Identify which cell holds the provided text, then report its (x, y) central coordinate. 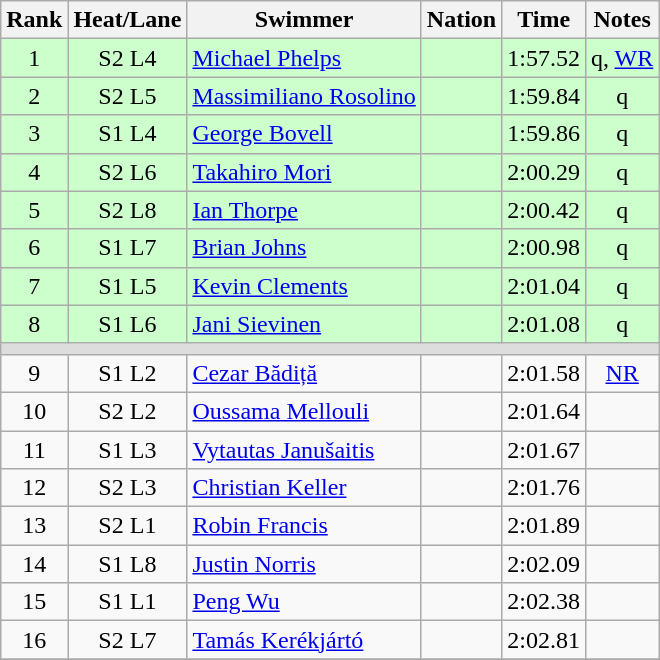
1 (34, 58)
2:00.98 (544, 248)
S1 L3 (128, 449)
1:59.86 (544, 134)
14 (34, 564)
S2 L7 (128, 640)
S1 L4 (128, 134)
1:57.52 (544, 58)
NR (622, 373)
2:02.09 (544, 564)
q, WR (622, 58)
10 (34, 411)
Jani Sievinen (304, 324)
S2 L2 (128, 411)
Nation (461, 20)
9 (34, 373)
1:59.84 (544, 96)
Massimiliano Rosolino (304, 96)
6 (34, 248)
3 (34, 134)
S1 L6 (128, 324)
2:01.64 (544, 411)
Cezar Bădiță (304, 373)
Justin Norris (304, 564)
2:02.81 (544, 640)
11 (34, 449)
8 (34, 324)
2:00.42 (544, 210)
12 (34, 488)
Time (544, 20)
S1 L2 (128, 373)
S1 L7 (128, 248)
13 (34, 526)
4 (34, 172)
Rank (34, 20)
Peng Wu (304, 602)
2:02.38 (544, 602)
S2 L4 (128, 58)
Vytautas Janušaitis (304, 449)
2:01.04 (544, 286)
Robin Francis (304, 526)
S2 L8 (128, 210)
Heat/Lane (128, 20)
S2 L5 (128, 96)
Christian Keller (304, 488)
S2 L6 (128, 172)
2:01.76 (544, 488)
Swimmer (304, 20)
Kevin Clements (304, 286)
15 (34, 602)
S1 L5 (128, 286)
S1 L8 (128, 564)
Brian Johns (304, 248)
Takahiro Mori (304, 172)
2:01.08 (544, 324)
Michael Phelps (304, 58)
S2 L1 (128, 526)
16 (34, 640)
Ian Thorpe (304, 210)
2:01.67 (544, 449)
2:00.29 (544, 172)
2 (34, 96)
Tamás Kerékjártó (304, 640)
7 (34, 286)
S2 L3 (128, 488)
5 (34, 210)
Oussama Mellouli (304, 411)
2:01.89 (544, 526)
2:01.58 (544, 373)
S1 L1 (128, 602)
George Bovell (304, 134)
Notes (622, 20)
